From the cell containing the given text, extract its center point as (X, Y) coordinate. 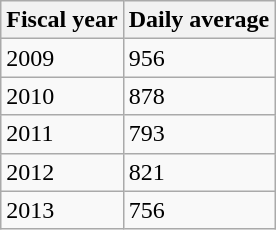
Daily average (199, 20)
2012 (62, 172)
756 (199, 210)
956 (199, 58)
2009 (62, 58)
Fiscal year (62, 20)
878 (199, 96)
2013 (62, 210)
793 (199, 134)
821 (199, 172)
2011 (62, 134)
2010 (62, 96)
